Scan for the cell matching the given text and deliver its (x, y) coordinate at center. 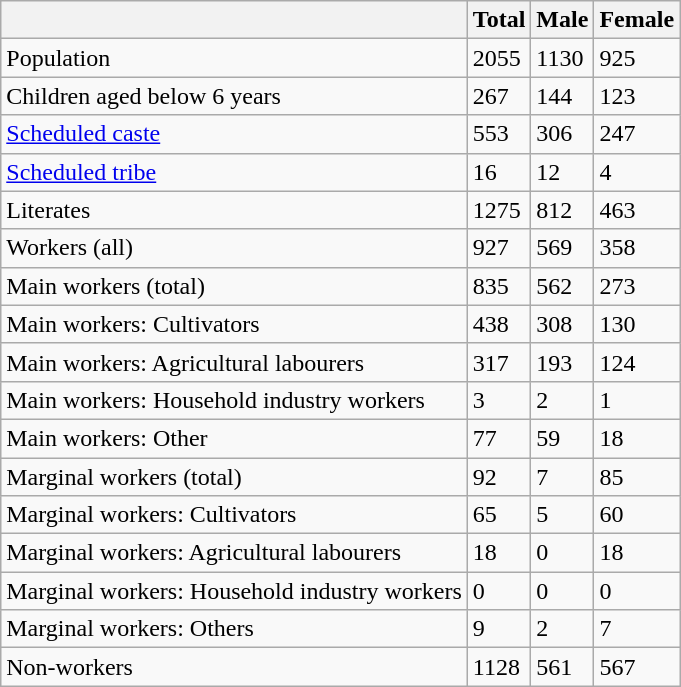
1 (637, 400)
Population (234, 58)
2055 (499, 58)
567 (637, 667)
273 (637, 286)
Marginal workers: Others (234, 629)
193 (562, 362)
65 (499, 515)
92 (499, 477)
124 (637, 362)
Female (637, 20)
927 (499, 248)
Main workers: Household industry workers (234, 400)
317 (499, 362)
Main workers (total) (234, 286)
3 (499, 400)
358 (637, 248)
1128 (499, 667)
Scheduled tribe (234, 172)
9 (499, 629)
59 (562, 438)
569 (562, 248)
5 (562, 515)
438 (499, 324)
306 (562, 134)
Marginal workers: Household industry workers (234, 591)
1275 (499, 210)
562 (562, 286)
Main workers: Agricultural labourers (234, 362)
553 (499, 134)
Male (562, 20)
Non-workers (234, 667)
Literates (234, 210)
12 (562, 172)
835 (499, 286)
Total (499, 20)
Scheduled caste (234, 134)
85 (637, 477)
Workers (all) (234, 248)
561 (562, 667)
130 (637, 324)
123 (637, 96)
1130 (562, 58)
267 (499, 96)
Marginal workers: Cultivators (234, 515)
925 (637, 58)
Marginal workers: Agricultural labourers (234, 553)
16 (499, 172)
60 (637, 515)
77 (499, 438)
308 (562, 324)
463 (637, 210)
Children aged below 6 years (234, 96)
144 (562, 96)
4 (637, 172)
812 (562, 210)
Marginal workers (total) (234, 477)
Main workers: Cultivators (234, 324)
Main workers: Other (234, 438)
247 (637, 134)
